Determine the (X, Y) coordinate at the center of the cell enclosing the given text.  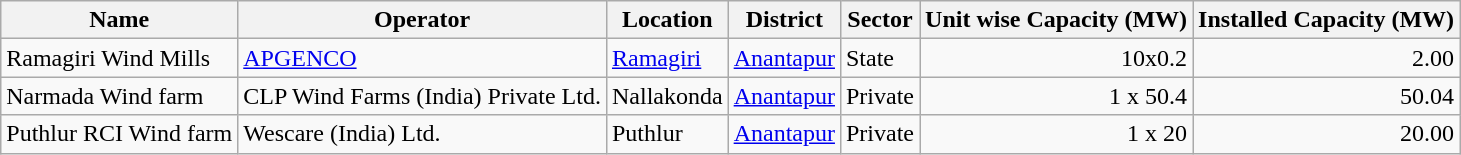
Puthlur (667, 134)
20.00 (1326, 134)
Location (667, 20)
State (880, 58)
Ramagiri (667, 58)
Name (120, 20)
2.00 (1326, 58)
Wescare (India) Ltd. (422, 134)
District (784, 20)
1 x 50.4 (1056, 96)
Narmada Wind farm (120, 96)
Puthlur RCI Wind farm (120, 134)
Nallakonda (667, 96)
Ramagiri Wind Mills (120, 58)
Unit wise Capacity (MW) (1056, 20)
Sector (880, 20)
Installed Capacity (MW) (1326, 20)
CLP Wind Farms (India) Private Ltd. (422, 96)
1 x 20 (1056, 134)
50.04 (1326, 96)
10x0.2 (1056, 58)
APGENCO (422, 58)
Operator (422, 20)
